Capture the cell that displays the provided text and extract its (X, Y) central coordinate. 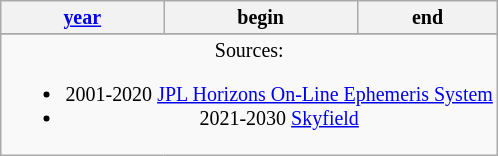
end (427, 18)
begin (261, 18)
Sources:2001-2020 JPL Horizons On-Line Ephemeris System2021-2030 Skyfield (250, 96)
year (82, 18)
